Scan for the cell matching the given text and deliver its [X, Y] coordinate at center. 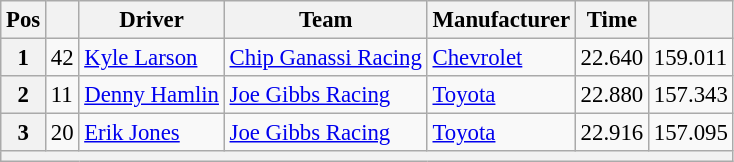
22.640 [612, 58]
20 [62, 133]
Team [326, 20]
Erik Jones [152, 133]
11 [62, 95]
22.916 [612, 133]
3 [24, 133]
159.011 [692, 58]
Denny Hamlin [152, 95]
Time [612, 20]
Pos [24, 20]
Driver [152, 20]
157.343 [692, 95]
Manufacturer [501, 20]
2 [24, 95]
42 [62, 58]
157.095 [692, 133]
Chip Ganassi Racing [326, 58]
Chevrolet [501, 58]
Kyle Larson [152, 58]
22.880 [612, 95]
1 [24, 58]
